Search for the cell housing the specified text and yield its (x, y) center coordinate. 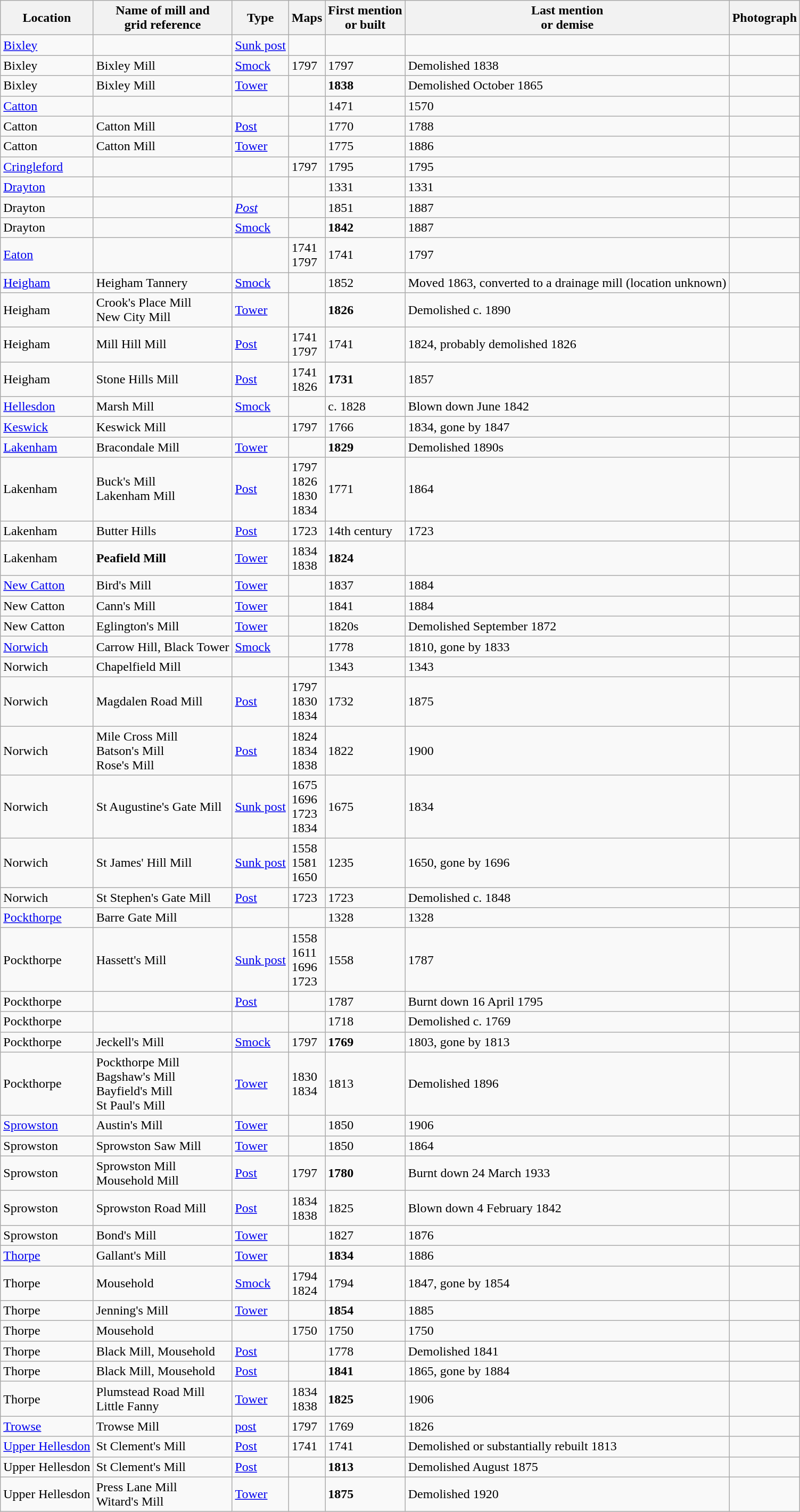
155815811650 (307, 863)
1650, gone by 1696 (567, 863)
Sprowston MillMousehold Mill (163, 1173)
Cringleford (47, 167)
Demolished August 1875 (567, 1467)
1842 (365, 227)
17411826 (307, 379)
Buck's MillLakenham Mill (163, 489)
Heigham Tannery (163, 283)
Demolished October 1865 (567, 86)
Jenning's Mill (163, 1311)
Bracondale Mill (163, 447)
Trowse Mill (163, 1426)
1718 (365, 1022)
14th century (365, 531)
1675 (365, 807)
1570 (567, 106)
Demolished c. 1890 (567, 310)
1558161116961723 (307, 959)
Moved 1863, converted to a drainage mill (location unknown) (567, 283)
1857 (567, 379)
Crook's Place MillNew City Mill (163, 310)
Gallant's Mill (163, 1255)
Sprowston Road Mill (163, 1207)
1471 (365, 106)
Marsh Mill (163, 407)
1854 (365, 1311)
1822 (365, 751)
Eglington's Mill (163, 626)
1788 (567, 126)
1797182618301834 (307, 489)
1865, gone by 1884 (567, 1371)
Carrow Hill, Black Tower (163, 646)
Peafield Mill (163, 558)
Demolished September 1872 (567, 626)
1235 (365, 863)
179718301834 (307, 701)
Blown down June 1842 (567, 407)
1770 (365, 126)
Mill Hill Mill (163, 345)
Demolished 1920 (567, 1494)
Keswick (47, 427)
Maps (307, 18)
Austin's Mill (163, 1125)
1824, probably demolished 1826 (567, 345)
1771 (365, 489)
Chapelfield Mill (163, 667)
1803, gone by 1813 (567, 1042)
18301834 (307, 1084)
Sprowston Saw Mill (163, 1146)
1780 (365, 1173)
1820s (365, 626)
Hellesdon (47, 407)
c. 1828 (365, 407)
1900 (567, 751)
1824 (365, 558)
182418341838 (307, 751)
Stone Hills Mill (163, 379)
Demolished 1890s (567, 447)
Eaton (47, 254)
1732 (365, 701)
1766 (365, 427)
Location (47, 18)
Bird's Mill (163, 586)
Plumstead Road MillLittle Fanny (163, 1399)
Burnt down 16 April 1795 (567, 1001)
1851 (365, 207)
1675169617231834 (307, 807)
Name of mill andgrid reference (163, 18)
1829 (365, 447)
Pockthorpe MillBagshaw's MillBayfield's MillSt Paul's Mill (163, 1084)
1558 (365, 959)
Keswick Mill (163, 427)
Blown down 4 February 1842 (567, 1207)
Demolished or substantially rebuilt 1813 (567, 1447)
St James' Hill Mill (163, 863)
1731 (365, 379)
1885 (567, 1311)
Magdalen Road Mill (163, 701)
Demolished c. 1769 (567, 1022)
St Stephen's Gate Mill (163, 898)
1876 (567, 1235)
1852 (365, 283)
1827 (365, 1235)
Hassett's Mill (163, 959)
1794 (365, 1283)
Press Lane MillWitard's Mill (163, 1494)
Demolished 1841 (567, 1351)
First mentionor built (365, 18)
Demolished 1896 (567, 1084)
1837 (365, 586)
1847, gone by 1854 (567, 1283)
1775 (365, 146)
Trowse (47, 1426)
Last mention or demise (567, 18)
Bond's Mill (163, 1235)
17941824 (307, 1283)
Cann's Mill (163, 606)
Barre Gate Mill (163, 918)
St Augustine's Gate Mill (163, 807)
1834, gone by 1847 (567, 427)
Mile Cross MillBatson's MillRose's Mill (163, 751)
Demolished 1838 (567, 65)
Burnt down 24 March 1933 (567, 1173)
post (260, 1426)
Type (260, 18)
Butter Hills (163, 531)
Demolished c. 1848 (567, 898)
1838 (365, 86)
Photograph (764, 18)
1810, gone by 1833 (567, 646)
Jeckell's Mill (163, 1042)
